From the cell containing the given text, extract its center point as [X, Y] coordinate. 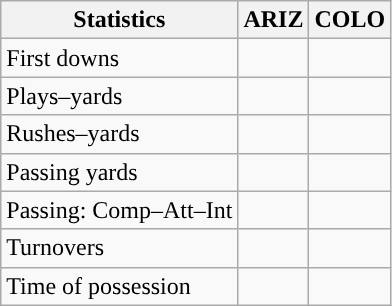
ARIZ [274, 20]
COLO [350, 20]
Turnovers [120, 248]
Statistics [120, 20]
Passing: Comp–Att–Int [120, 210]
Plays–yards [120, 96]
Rushes–yards [120, 134]
Time of possession [120, 286]
Passing yards [120, 172]
First downs [120, 58]
